Locate the cell with the specified text and output its (X, Y) center coordinate. 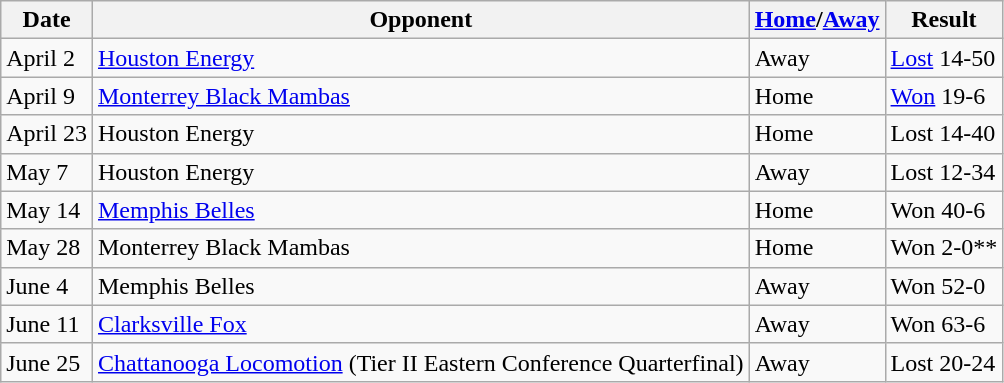
May 14 (47, 210)
Result (944, 20)
Lost 14-40 (944, 134)
June 25 (47, 362)
April 23 (47, 134)
Home/Away (817, 20)
Won 63-6 (944, 324)
May 7 (47, 172)
Won 2-0** (944, 248)
Won 52-0 (944, 286)
April 2 (47, 58)
Date (47, 20)
Lost 12-34 (944, 172)
Lost 14-50 (944, 58)
Opponent (420, 20)
June 11 (47, 324)
April 9 (47, 96)
Won 19-6 (944, 96)
Chattanooga Locomotion (Tier II Eastern Conference Quarterfinal) (420, 362)
Lost 20-24 (944, 362)
May 28 (47, 248)
June 4 (47, 286)
Clarksville Fox (420, 324)
Won 40-6 (944, 210)
